Scan for the cell matching the given text and deliver its [X, Y] coordinate at center. 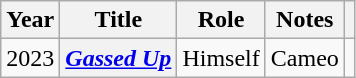
Himself [221, 58]
Title [118, 20]
Cameo [304, 58]
Year [30, 20]
Notes [304, 20]
Role [221, 20]
2023 [30, 58]
Gassed Up [118, 58]
